Extract the (X, Y) coordinate from the center of the cell holding the provided text.  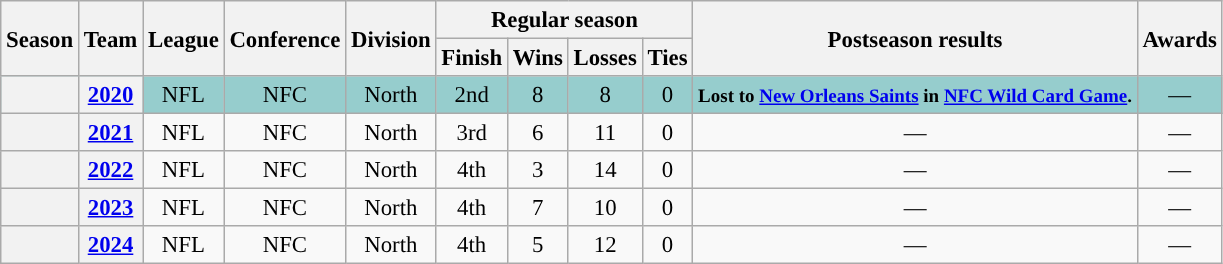
Postseason results (915, 38)
11 (605, 133)
12 (605, 245)
2023 (110, 208)
3rd (472, 133)
2nd (472, 95)
Finish (472, 58)
2020 (110, 95)
Team (110, 38)
Ties (668, 58)
3 (538, 170)
Awards (1180, 38)
5 (538, 245)
Losses (605, 58)
Regular season (564, 20)
Lost to New Orleans Saints in NFC Wild Card Game. (915, 95)
6 (538, 133)
7 (538, 208)
2024 (110, 245)
Conference (285, 38)
Wins (538, 58)
League (184, 38)
14 (605, 170)
2022 (110, 170)
2021 (110, 133)
Season (40, 38)
Division (391, 38)
10 (605, 208)
